Pinpoint the cell where the given text exists, returning its [X, Y] midpoint coordinate. 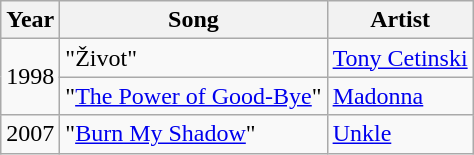
Year [30, 20]
Artist [400, 20]
"The Power of Good-Bye" [194, 96]
1998 [30, 77]
Song [194, 20]
"Burn My Shadow" [194, 134]
2007 [30, 134]
Unkle [400, 134]
Tony Cetinski [400, 58]
Madonna [400, 96]
"Život" [194, 58]
